Identify which cell holds the provided text, then report its (x, y) central coordinate. 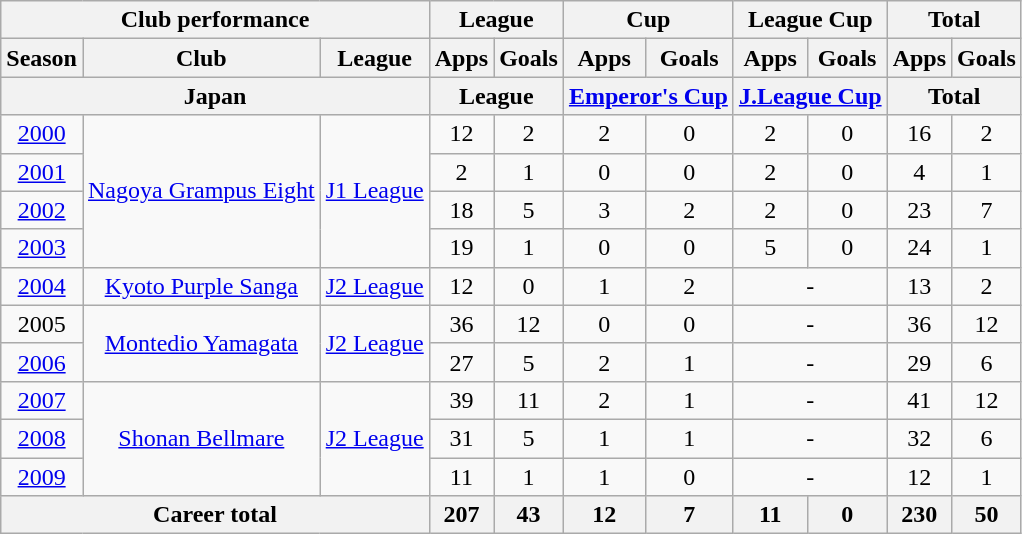
31 (461, 438)
2005 (42, 324)
2004 (42, 286)
29 (919, 362)
Japan (215, 96)
Club (201, 58)
4 (919, 172)
19 (461, 248)
2006 (42, 362)
43 (529, 515)
2003 (42, 248)
Cup (648, 20)
24 (919, 248)
Kyoto Purple Sanga (201, 286)
J.League Cup (810, 96)
3 (604, 210)
23 (919, 210)
2002 (42, 210)
32 (919, 438)
League Cup (810, 20)
18 (461, 210)
Emperor's Cup (648, 96)
Shonan Bellmare (201, 438)
41 (919, 400)
Season (42, 58)
Career total (215, 515)
2009 (42, 477)
2007 (42, 400)
13 (919, 286)
2001 (42, 172)
16 (919, 134)
Club performance (215, 20)
230 (919, 515)
207 (461, 515)
Montedio Yamagata (201, 343)
50 (987, 515)
2000 (42, 134)
Nagoya Grampus Eight (201, 191)
2008 (42, 438)
J1 League (374, 191)
39 (461, 400)
27 (461, 362)
